Pinpoint the cell where the given text exists, returning its (X, Y) midpoint coordinate. 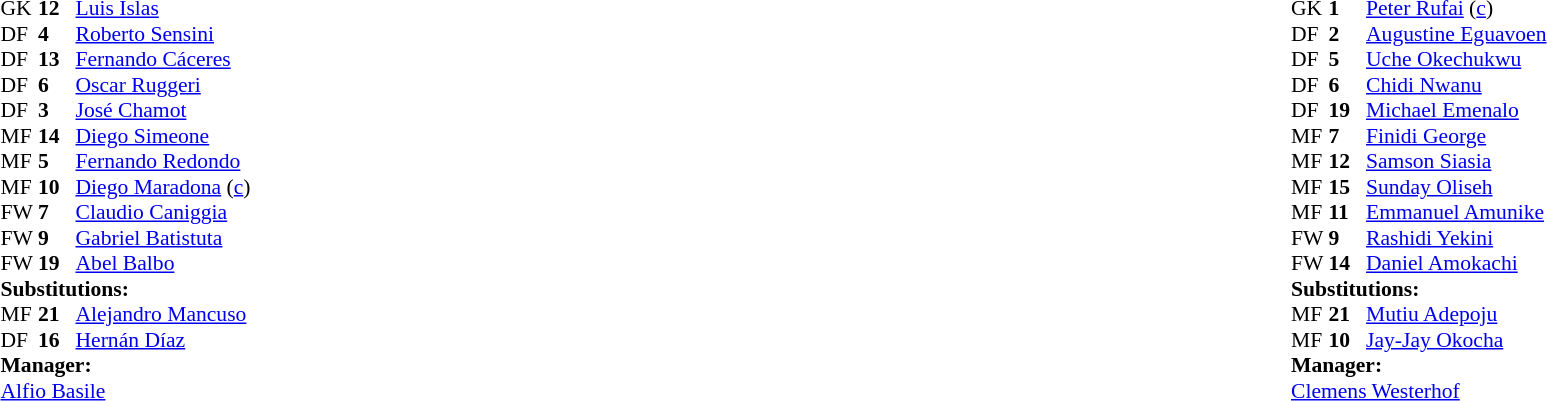
11 (1348, 213)
Fernando Redondo (164, 161)
Chidi Nwanu (1456, 85)
Hernán Díaz (164, 340)
Jay-Jay Okocha (1456, 340)
Michael Emenalo (1456, 111)
Emmanuel Amunike (1456, 213)
15 (1348, 187)
13 (57, 59)
Fernando Cáceres (164, 59)
Mutiu Adepoju (1456, 315)
Gabriel Batistuta (164, 238)
3 (57, 111)
2 (1348, 34)
José Chamot (164, 111)
Daniel Amokachi (1456, 263)
Augustine Eguavoen (1456, 34)
Rashidi Yekini (1456, 238)
Diego Maradona (c) (164, 187)
Diego Simeone (164, 136)
Roberto Sensini (164, 34)
Oscar Ruggeri (164, 85)
Uche Okechukwu (1456, 59)
12 (1348, 161)
Claudio Caniggia (164, 213)
Sunday Oliseh (1456, 187)
4 (57, 34)
Alejandro Mancuso (164, 315)
Finidi George (1456, 136)
16 (57, 340)
Abel Balbo (164, 263)
Samson Siasia (1456, 161)
